Locate the cell with the specified text and output its (x, y) center coordinate. 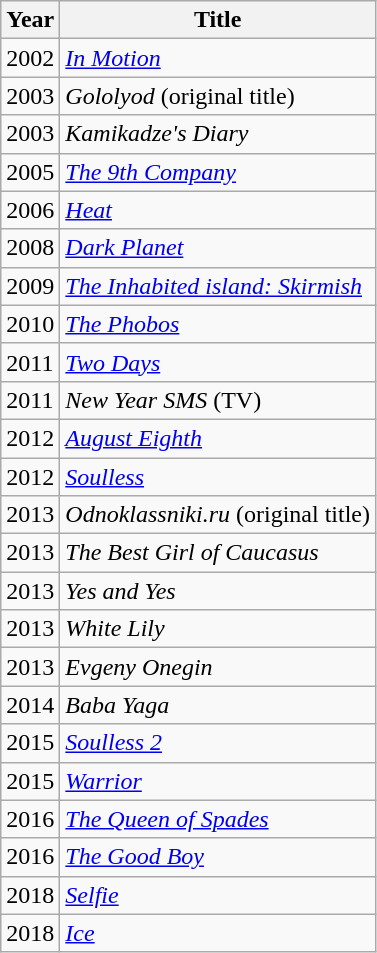
Baba Yaga (218, 705)
Title (218, 20)
2005 (30, 172)
Kamikadze's Diary (218, 134)
The Queen of Spades (218, 819)
The Good Boy (218, 857)
Odnoklassniki.ru (original title) (218, 515)
2002 (30, 58)
Soulless (218, 477)
Yes and Yes (218, 591)
Two Days (218, 362)
Dark Planet (218, 248)
2010 (30, 324)
The 9th Company (218, 172)
Gololyod (original title) (218, 96)
2009 (30, 286)
Warrior (218, 781)
Selfie (218, 895)
2008 (30, 248)
Year (30, 20)
The Phobos (218, 324)
2014 (30, 705)
White Lily (218, 629)
Heat (218, 210)
The Inhabited island: Skirmish (218, 286)
New Year SMS (TV) (218, 400)
The Best Girl of Caucasus (218, 553)
August Eighth (218, 438)
Ice (218, 933)
In Motion (218, 58)
Soulless 2 (218, 743)
Evgeny Onegin (218, 667)
2006 (30, 210)
